Search for the cell housing the specified text and yield its (x, y) center coordinate. 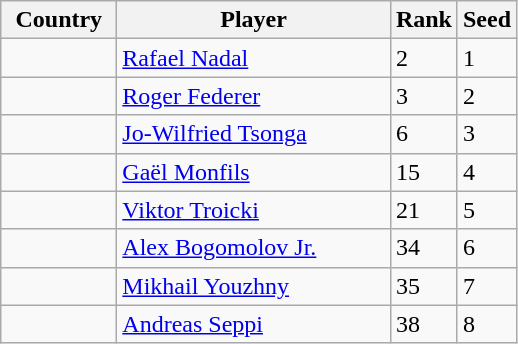
21 (424, 210)
1 (486, 58)
Andreas Seppi (254, 324)
Rank (424, 20)
38 (424, 324)
Jo-Wilfried Tsonga (254, 134)
Alex Bogomolov Jr. (254, 248)
Rafael Nadal (254, 58)
Seed (486, 20)
Viktor Troicki (254, 210)
Gaël Monfils (254, 172)
7 (486, 286)
Roger Federer (254, 96)
15 (424, 172)
4 (486, 172)
8 (486, 324)
35 (424, 286)
Mikhail Youzhny (254, 286)
Country (59, 20)
34 (424, 248)
Player (254, 20)
5 (486, 210)
